Output the [X, Y] coordinate of the center of the cell containing the given text.  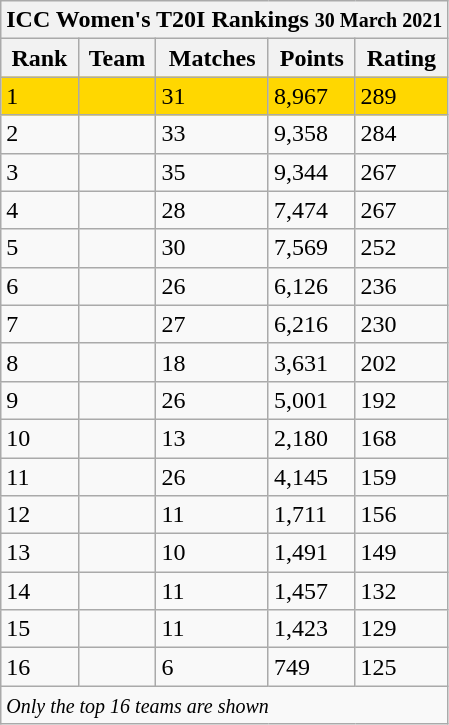
749 [312, 667]
7,474 [312, 210]
4,145 [312, 477]
5 [40, 248]
30 [212, 248]
9,358 [312, 134]
3 [40, 172]
159 [402, 477]
1,711 [312, 515]
35 [212, 172]
Rating [402, 58]
3,631 [312, 362]
202 [402, 362]
168 [402, 438]
132 [402, 591]
14 [40, 591]
8,967 [312, 96]
2,180 [312, 438]
16 [40, 667]
Only the top 16 teams are shown [224, 705]
1,457 [312, 591]
1 [40, 96]
6,126 [312, 286]
125 [402, 667]
9 [40, 400]
33 [212, 134]
149 [402, 553]
28 [212, 210]
Matches [212, 58]
18 [212, 362]
6,216 [312, 324]
Points [312, 58]
289 [402, 96]
192 [402, 400]
8 [40, 362]
129 [402, 629]
7 [40, 324]
12 [40, 515]
156 [402, 515]
7,569 [312, 248]
15 [40, 629]
9,344 [312, 172]
27 [212, 324]
1,423 [312, 629]
2 [40, 134]
ICC Women's T20I Rankings 30 March 2021 [224, 20]
4 [40, 210]
Rank [40, 58]
5,001 [312, 400]
230 [402, 324]
1,491 [312, 553]
Team [117, 58]
284 [402, 134]
252 [402, 248]
236 [402, 286]
31 [212, 96]
